Provide the [x, y] coordinate of the cell's center where the given text is located.  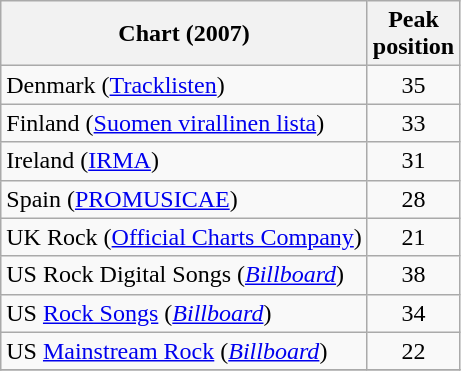
UK Rock (Official Charts Company) [184, 237]
28 [413, 199]
Ireland (IRMA) [184, 161]
33 [413, 123]
22 [413, 351]
31 [413, 161]
34 [413, 313]
Chart (2007) [184, 34]
38 [413, 275]
US Rock Songs (Billboard) [184, 313]
Denmark (Tracklisten) [184, 85]
Finland (Suomen virallinen lista) [184, 123]
US Rock Digital Songs (Billboard) [184, 275]
US Mainstream Rock (Billboard) [184, 351]
21 [413, 237]
35 [413, 85]
Spain (PROMUSICAE) [184, 199]
Peakposition [413, 34]
